Provide the (x, y) coordinate of the cell's center where the given text is located.  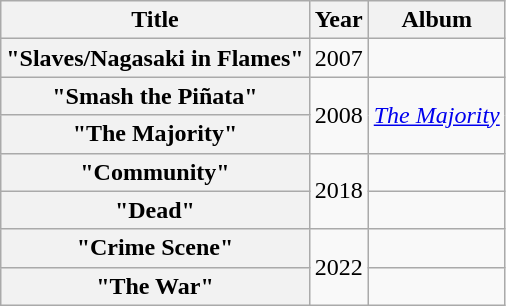
"Crime Scene" (155, 248)
Title (155, 20)
2008 (338, 115)
2007 (338, 58)
"Slaves/Nagasaki in Flames" (155, 58)
"Smash the Piñata" (155, 96)
"Dead" (155, 210)
"The Majority" (155, 134)
Album (436, 20)
"The War" (155, 286)
Year (338, 20)
"Community" (155, 172)
2022 (338, 267)
2018 (338, 191)
The Majority (436, 115)
